Return (X, Y) of the center of cell containing provided text 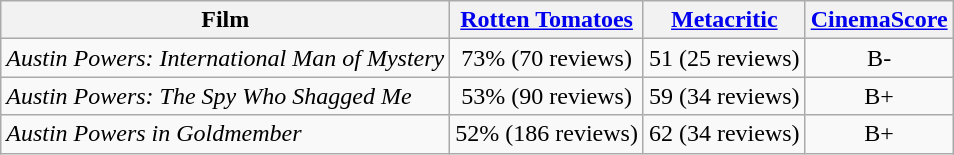
Austin Powers: The Spy Who Shagged Me (226, 96)
Austin Powers in Goldmember (226, 134)
73% (70 reviews) (547, 58)
52% (186 reviews) (547, 134)
CinemaScore (879, 20)
59 (34 reviews) (724, 96)
B- (879, 58)
51 (25 reviews) (724, 58)
Rotten Tomatoes (547, 20)
53% (90 reviews) (547, 96)
62 (34 reviews) (724, 134)
Film (226, 20)
Austin Powers: International Man of Mystery (226, 58)
Metacritic (724, 20)
